From the cell containing the given text, extract its center point as (X, Y) coordinate. 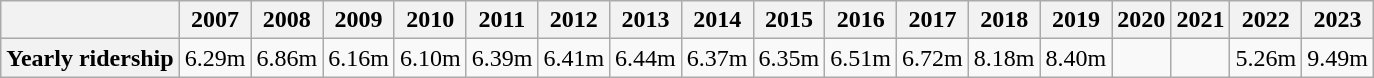
8.40m (1076, 58)
6.29m (215, 58)
2010 (430, 20)
6.39m (502, 58)
6.86m (287, 58)
9.49m (1338, 58)
6.41m (574, 58)
2022 (1266, 20)
2015 (789, 20)
2011 (502, 20)
2014 (717, 20)
6.16m (359, 58)
5.26m (1266, 58)
2013 (646, 20)
6.44m (646, 58)
Yearly ridership (90, 58)
8.18m (1004, 58)
2019 (1076, 20)
2012 (574, 20)
6.35m (789, 58)
2009 (359, 20)
6.51m (861, 58)
2020 (1142, 20)
6.72m (933, 58)
2008 (287, 20)
6.10m (430, 58)
2007 (215, 20)
6.37m (717, 58)
2017 (933, 20)
2018 (1004, 20)
2021 (1200, 20)
2023 (1338, 20)
2016 (861, 20)
